Return the [x, y] coordinate for the center point of the cell that contains the specified text.  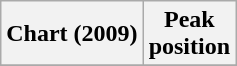
Peakposition [189, 34]
Chart (2009) [72, 34]
